Capture the cell that displays the provided text and extract its [X, Y] central coordinate. 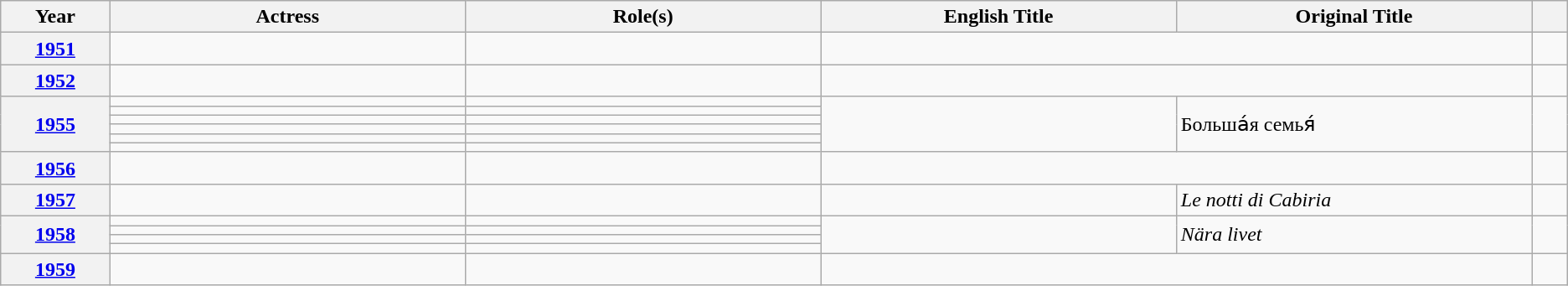
Year [55, 17]
Role(s) [642, 17]
1951 [55, 49]
1955 [55, 124]
Больша́я семья́ [1354, 124]
1958 [55, 234]
1952 [55, 81]
1957 [55, 200]
1959 [55, 269]
English Title [998, 17]
Le notti di Cabiria [1354, 200]
1956 [55, 168]
Nära livet [1354, 234]
Original Title [1354, 17]
Actress [287, 17]
